Scan for the cell matching the given text and deliver its [x, y] coordinate at center. 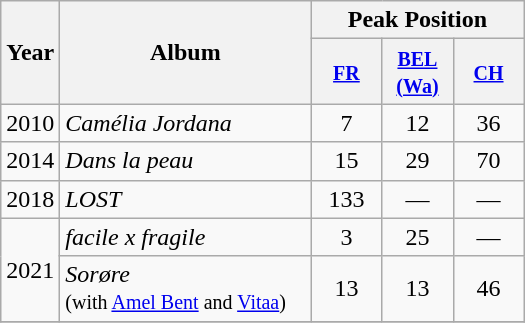
7 [346, 123]
3 [346, 237]
facile x fragile [186, 237]
FR [346, 72]
12 [418, 123]
Album [186, 52]
70 [488, 161]
Dans la peau [186, 161]
Year [30, 52]
36 [488, 123]
BEL (Wa) [418, 72]
25 [418, 237]
2021 [30, 270]
29 [418, 161]
15 [346, 161]
2010 [30, 123]
2014 [30, 161]
CH [488, 72]
LOST [186, 199]
133 [346, 199]
Camélia Jordana [186, 123]
Peak Position [418, 20]
2018 [30, 199]
Sorøre(with Amel Bent and Vitaa) [186, 288]
46 [488, 288]
